Scan for the cell matching the given text and deliver its (X, Y) coordinate at center. 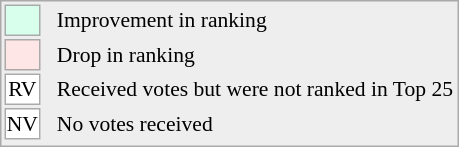
NV (22, 124)
Improvement in ranking (254, 20)
Drop in ranking (254, 55)
No votes received (254, 124)
RV (22, 90)
Received votes but were not ranked in Top 25 (254, 90)
